Provide the [x, y] coordinate of the cell's center where the given text is located.  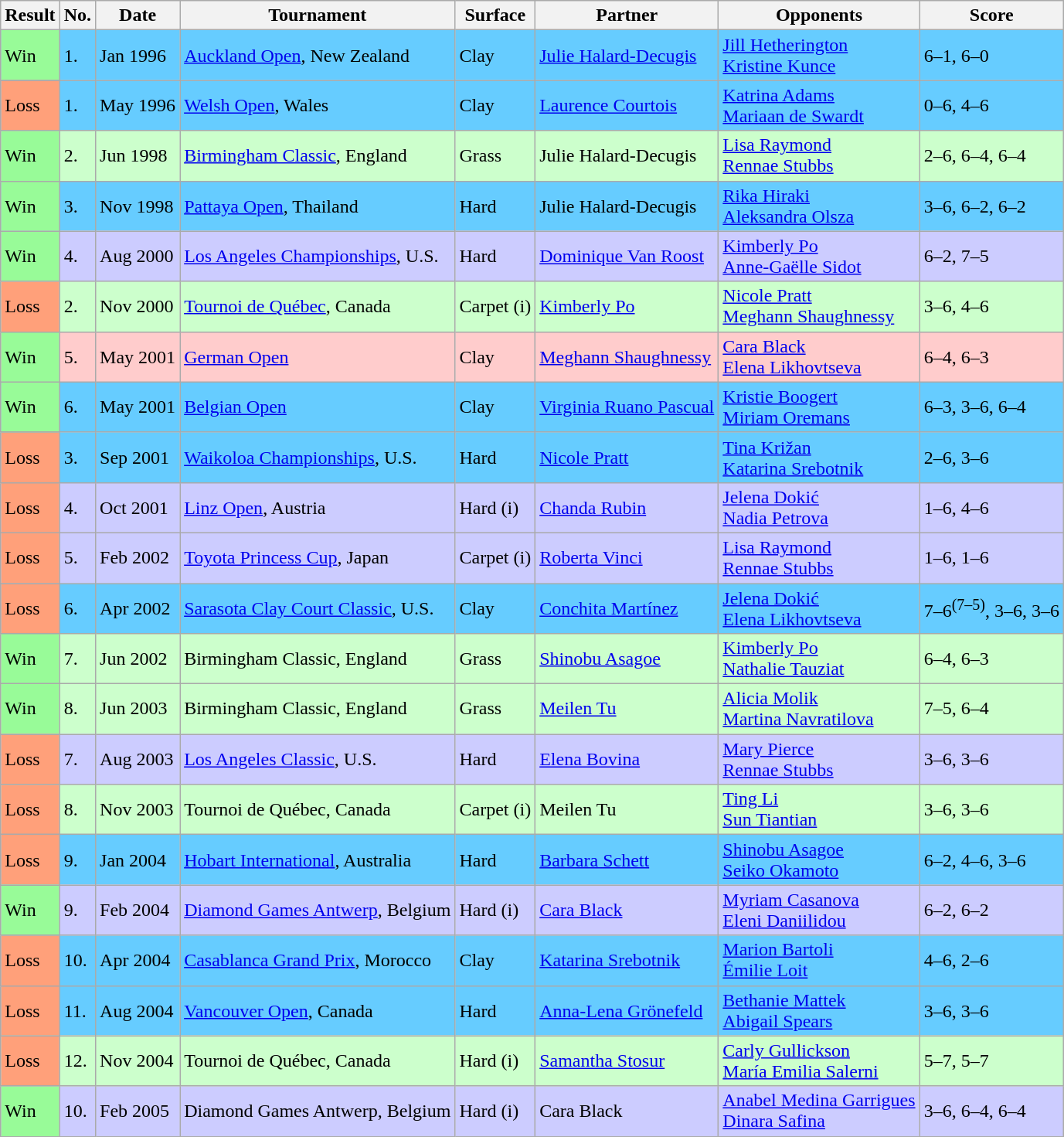
Waikoloa Championships, U.S. [318, 458]
Jelena Dokić Nadia Petrova [819, 507]
Virginia Ruano Pascual [627, 407]
Ting Li Sun Tiantian [819, 810]
Alicia Molik Martina Navratilova [819, 710]
Los Angeles Championships, U.S. [318, 257]
Bethanie Mattek Abigail Spears [819, 1011]
Jelena Dokić Elena Likhovtseva [819, 608]
3–6, 6–4, 6–4 [991, 1111]
Sarasota Clay Court Classic, U.S. [318, 608]
Jun 2003 [138, 710]
Vancouver Open, Canada [318, 1011]
Apr 2002 [138, 608]
2–6, 3–6 [991, 458]
Auckland Open, New Zealand [318, 56]
Surface [495, 15]
Nov 1998 [138, 206]
Chanda Rubin [627, 507]
5–7, 5–7 [991, 1060]
Marion Bartoli Émilie Loit [819, 960]
Conchita Martínez [627, 608]
Score [991, 15]
German Open [318, 357]
12. [77, 1060]
Partner [627, 15]
Jill Hetherington Kristine Kunce [819, 56]
1–6, 1–6 [991, 558]
Meghann Shaughnessy [627, 357]
Shinobu Asagoe Seiko Okamoto [819, 860]
2–6, 6–4, 6–4 [991, 156]
11. [77, 1011]
May 1996 [138, 105]
Apr 2004 [138, 960]
1–6, 4–6 [991, 507]
3–6, 6–2, 6–2 [991, 206]
Tournament [318, 15]
Pattaya Open, Thailand [318, 206]
4–6, 2–6 [991, 960]
Aug 2004 [138, 1011]
Oct 2001 [138, 507]
Nov 2003 [138, 810]
Cara Black Elena Likhovtseva [819, 357]
Carly Gullickson María Emilia Salerni [819, 1060]
Kimberly Po Nathalie Tauziat [819, 659]
Aug 2003 [138, 759]
Casablanca Grand Prix, Morocco [318, 960]
Nicole Pratt [627, 458]
0–6, 4–6 [991, 105]
Belgian Open [318, 407]
6–1, 6–0 [991, 56]
Kristie Boogert Miriam Oremans [819, 407]
Myriam Casanova Eleni Daniilidou [819, 911]
Date [138, 15]
6–2, 6–2 [991, 911]
Elena Bovina [627, 759]
Feb 2002 [138, 558]
Roberta Vinci [627, 558]
Feb 2005 [138, 1111]
Aug 2000 [138, 257]
7–5, 6–4 [991, 710]
Welsh Open, Wales [318, 105]
Dominique Van Roost [627, 257]
Los Angeles Classic, U.S. [318, 759]
Jun 1998 [138, 156]
Barbara Schett [627, 860]
Laurence Courtois [627, 105]
Samantha Stosur [627, 1060]
Rika Hiraki Aleksandra Olsza [819, 206]
No. [77, 15]
Result [30, 15]
Nov 2000 [138, 306]
Anna-Lena Grönefeld [627, 1011]
Nicole Pratt Meghann Shaughnessy [819, 306]
Jan 2004 [138, 860]
Hobart International, Australia [318, 860]
Kimberly Po Anne-Gaëlle Sidot [819, 257]
Feb 2004 [138, 911]
Opponents [819, 15]
Anabel Medina Garrigues Dinara Safina [819, 1111]
Shinobu Asagoe [627, 659]
Katarina Srebotnik [627, 960]
Jan 1996 [138, 56]
Jun 2002 [138, 659]
Kimberly Po [627, 306]
Toyota Princess Cup, Japan [318, 558]
7–6(7–5), 3–6, 3–6 [991, 608]
Sep 2001 [138, 458]
Katrina Adams Mariaan de Swardt [819, 105]
6–3, 3–6, 6–4 [991, 407]
Mary Pierce Rennae Stubbs [819, 759]
6–2, 7–5 [991, 257]
3–6, 4–6 [991, 306]
Tina Križan Katarina Srebotnik [819, 458]
Nov 2004 [138, 1060]
Linz Open, Austria [318, 507]
6–2, 4–6, 3–6 [991, 860]
